Scan for the cell matching the given text and deliver its [x, y] coordinate at center. 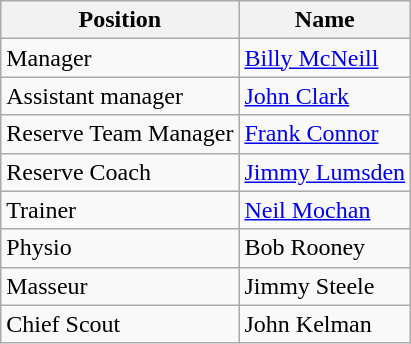
John Clark [325, 96]
Position [120, 20]
Physio [120, 248]
Neil Mochan [325, 210]
John Kelman [325, 324]
Jimmy Lumsden [325, 172]
Frank Connor [325, 134]
Billy McNeill [325, 58]
Name [325, 20]
Reserve Team Manager [120, 134]
Bob Rooney [325, 248]
Assistant manager [120, 96]
Manager [120, 58]
Jimmy Steele [325, 286]
Reserve Coach [120, 172]
Chief Scout [120, 324]
Trainer [120, 210]
Masseur [120, 286]
